For the text-containing cell, return its midpoint in (x, y) coordinate format. 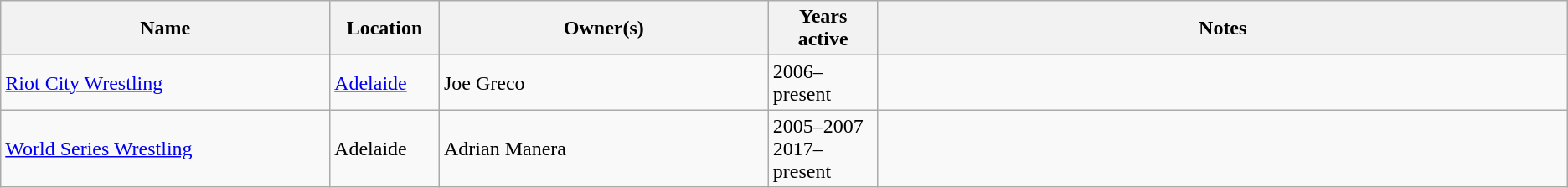
Years active (823, 29)
Name (166, 29)
Owner(s) (603, 29)
Joe Greco (603, 82)
2005–20072017–present (823, 149)
Notes (1223, 29)
Adrian Manera (603, 149)
2006–present (823, 82)
World Series Wrestling (166, 149)
Riot City Wrestling (166, 82)
Location (385, 29)
